Capture the cell that displays the provided text and extract its (X, Y) central coordinate. 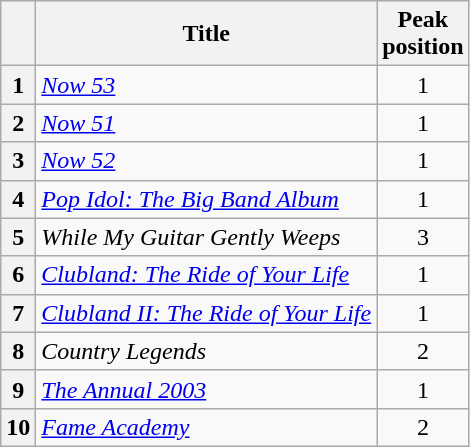
5 (18, 237)
Now 52 (206, 161)
7 (18, 313)
6 (18, 275)
Fame Academy (206, 427)
10 (18, 427)
Clubland II: The Ride of Your Life (206, 313)
4 (18, 199)
Now 51 (206, 123)
Country Legends (206, 351)
Pop Idol: The Big Band Album (206, 199)
While My Guitar Gently Weeps (206, 237)
Title (206, 34)
The Annual 2003 (206, 389)
8 (18, 351)
Clubland: The Ride of Your Life (206, 275)
Peakposition (423, 34)
9 (18, 389)
Now 53 (206, 85)
